Extract the [x, y] coordinate from the center of the cell holding the provided text.  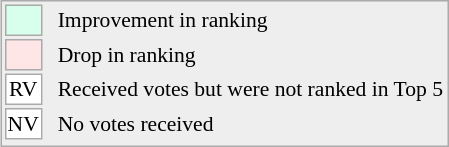
Improvement in ranking [250, 20]
NV [24, 124]
Received votes but were not ranked in Top 5 [250, 90]
RV [24, 90]
Drop in ranking [250, 55]
No votes received [250, 124]
